For the text-containing cell, return its midpoint in [X, Y] coordinate format. 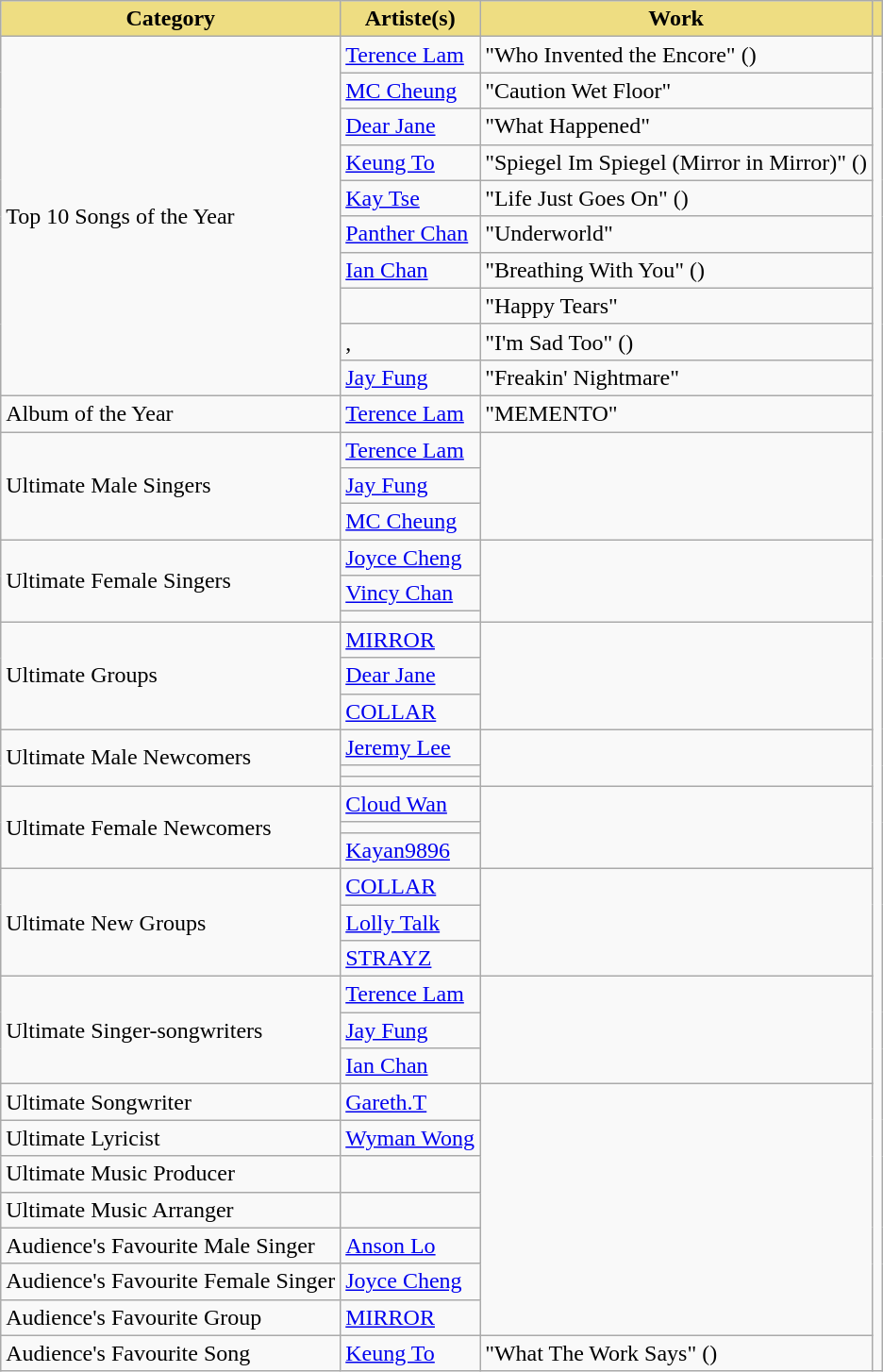
Kay Tse [410, 198]
Ultimate Songwriter [171, 1102]
"Happy Tears" [676, 306]
Jeremy Lee [410, 747]
STRAYZ [410, 959]
Top 10 Songs of the Year [171, 217]
"What The Work Says" () [676, 1353]
Anson Lo [410, 1246]
Ultimate Male Singers [171, 486]
"I'm Sad Too" () [676, 342]
Ultimate Lyricist [171, 1138]
Audience's Favourite Group [171, 1317]
Album of the Year [171, 413]
Ultimate Groups [171, 676]
Category [171, 19]
, [410, 342]
Artiste(s) [410, 19]
"Who Invented the Encore" () [676, 55]
Ultimate Music Arranger [171, 1210]
Lolly Talk [410, 922]
Kayan9896 [410, 850]
Audience's Favourite Male Singer [171, 1246]
Cloud Wan [410, 804]
Vincy Chan [410, 594]
"Freakin' Nightmare" [676, 377]
Ultimate New Groups [171, 922]
Ultimate Male Newcomers [171, 758]
"Underworld" [676, 234]
"Breathing With You" () [676, 270]
"What Happened" [676, 126]
Audience's Favourite Female Singer [171, 1281]
Work [676, 19]
Gareth.T [410, 1102]
Ultimate Music Producer [171, 1174]
"Caution Wet Floor" [676, 91]
Ultimate Female Singers [171, 581]
Audience's Favourite Song [171, 1353]
Wyman Wong [410, 1138]
Panther Chan [410, 234]
"Spiegel Im Spiegel (Mirror in Mirror)" () [676, 162]
"MEMENTO" [676, 413]
Ultimate Female Newcomers [171, 827]
Ultimate Singer-songwriters [171, 1030]
"Life Just Goes On" () [676, 198]
